Capture the cell that displays the provided text and extract its [x, y] central coordinate. 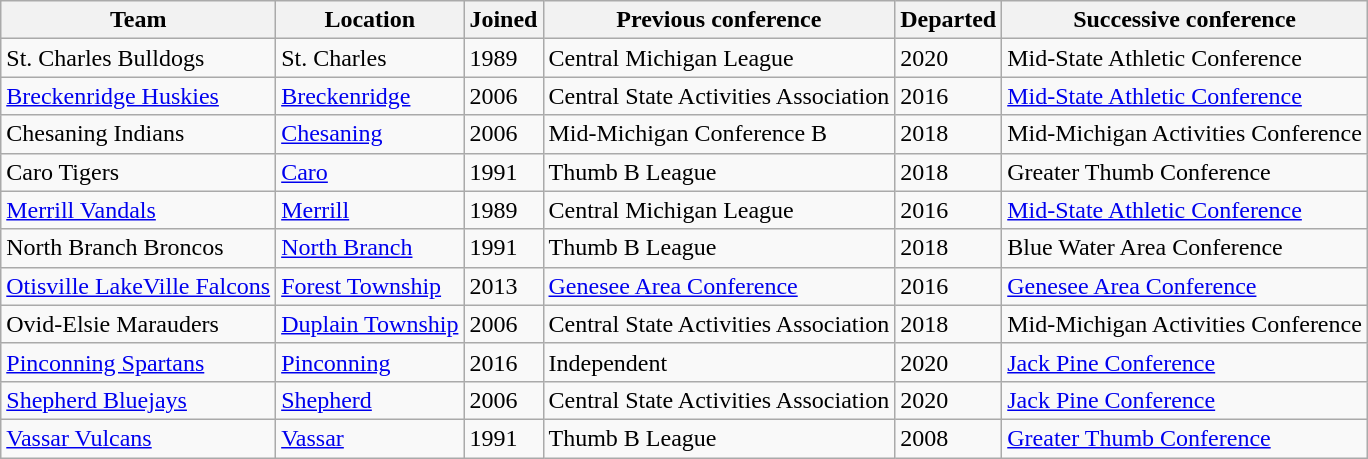
Merrill Vandals [138, 210]
Mid-Michigan Conference B [719, 134]
Caro Tigers [138, 172]
North Branch [370, 248]
Successive conference [1185, 20]
Merrill [370, 210]
Duplain Township [370, 324]
Chesaning [370, 134]
Shepherd Bluejays [138, 400]
Ovid-Elsie Marauders [138, 324]
Team [138, 20]
2008 [948, 438]
Breckenridge [370, 96]
2013 [504, 286]
Caro [370, 172]
Chesaning Indians [138, 134]
Vassar [370, 438]
Departed [948, 20]
Independent [719, 362]
Pinconning Spartans [138, 362]
Shepherd [370, 400]
St. Charles [370, 58]
Previous conference [719, 20]
Pinconning [370, 362]
Breckenridge Huskies [138, 96]
Otisville LakeVille Falcons [138, 286]
Joined [504, 20]
Forest Township [370, 286]
North Branch Broncos [138, 248]
Location [370, 20]
St. Charles Bulldogs [138, 58]
Vassar Vulcans [138, 438]
Blue Water Area Conference [1185, 248]
